Locate the cell with the specified text and output its (x, y) center coordinate. 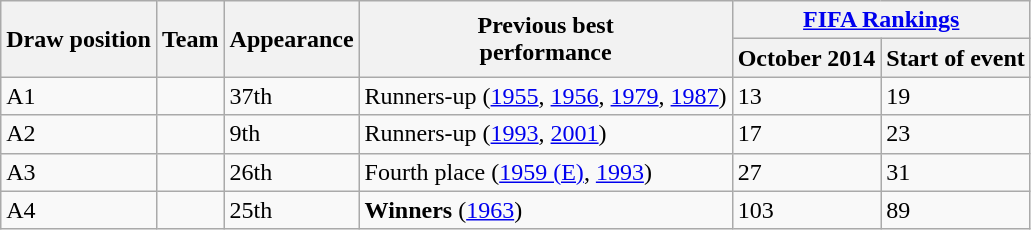
89 (956, 210)
9th (292, 134)
A3 (79, 172)
A4 (79, 210)
FIFA Rankings (881, 20)
26th (292, 172)
Runners-up (1955, 1956, 1979, 1987) (546, 96)
23 (956, 134)
19 (956, 96)
Winners (1963) (546, 210)
A1 (79, 96)
13 (806, 96)
17 (806, 134)
Fourth place (1959 (E), 1993) (546, 172)
A2 (79, 134)
25th (292, 210)
27 (806, 172)
31 (956, 172)
37th (292, 96)
Team (190, 39)
October 2014 (806, 58)
Appearance (292, 39)
103 (806, 210)
Runners-up (1993, 2001) (546, 134)
Previous bestperformance (546, 39)
Draw position (79, 39)
Start of event (956, 58)
